Return the (x, y) coordinate for the center point of the cell that contains the specified text.  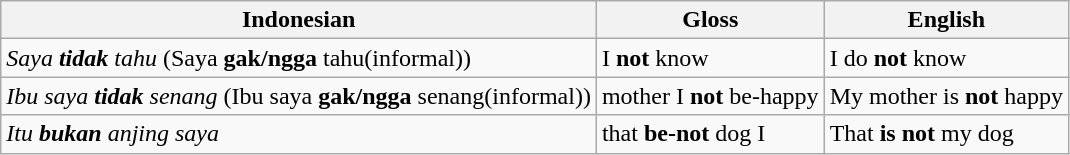
I do not know (946, 58)
I not know (710, 58)
Itu bukan anjing saya (299, 134)
My mother is not happy (946, 96)
Gloss (710, 20)
Saya tidak tahu (Saya gak/ngga tahu(informal)) (299, 58)
mother I not be-happy (710, 96)
Indonesian (299, 20)
That is not my dog (946, 134)
that be-not dog I (710, 134)
English (946, 20)
Ibu saya tidak senang (Ibu saya gak/ngga senang(informal)) (299, 96)
